Search for the cell housing the specified text and yield its (x, y) center coordinate. 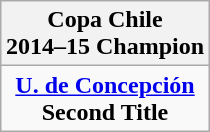
U. de ConcepciónSecond Title (104, 98)
Copa Chile2014–15 Champion (104, 34)
